Extract the (X, Y) coordinate from the center of the cell holding the provided text.  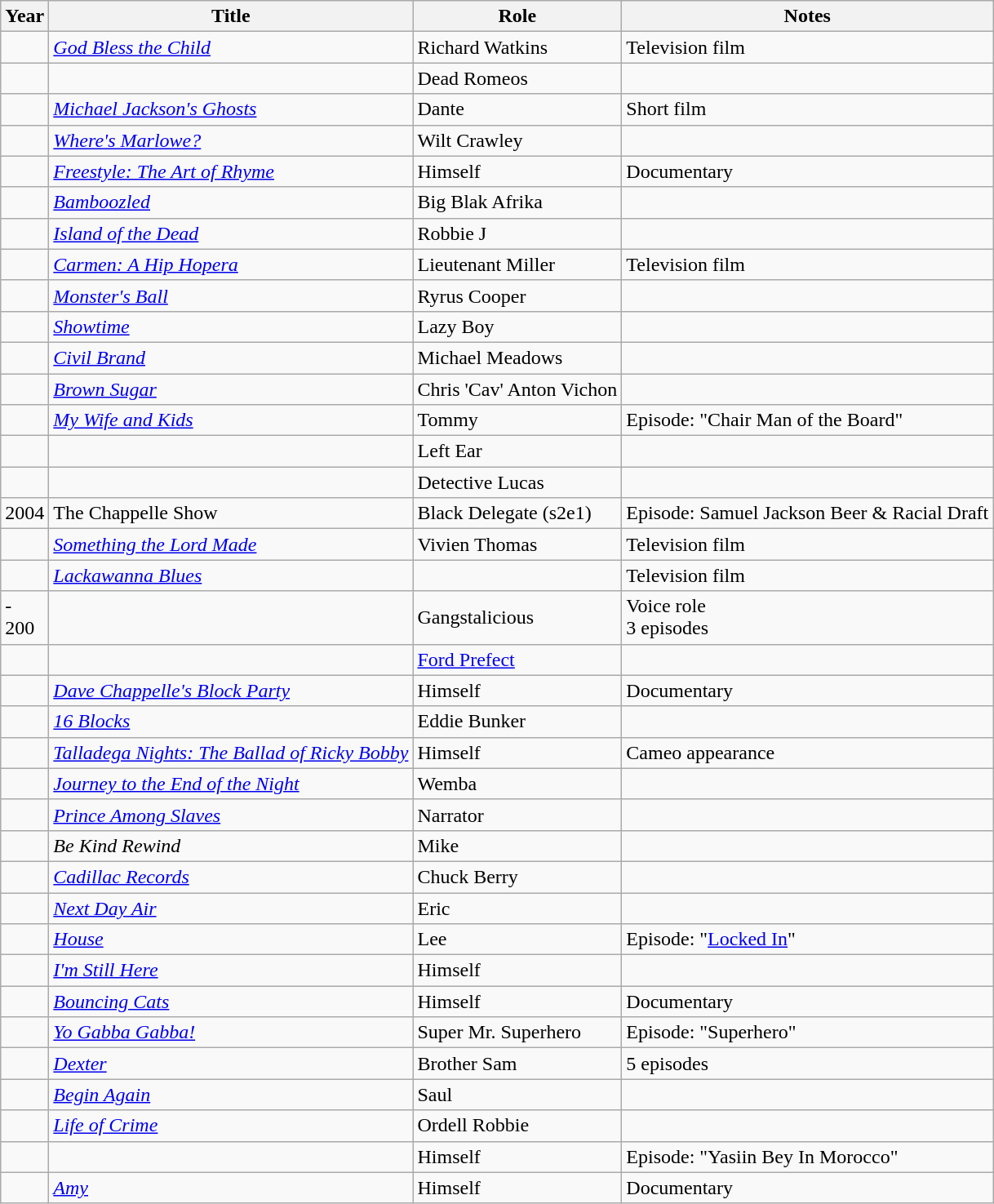
Brother Sam (517, 1064)
Life of Crime (231, 1126)
Talladega Nights: The Ballad of Ricky Bobby (231, 753)
Lackawanna Blues (231, 575)
Amy (231, 1188)
Yo Gabba Gabba! (231, 1033)
Left Ear (517, 451)
Episode: Samuel Jackson Beer & Racial Draft (808, 513)
Episode: "Chair Man of the Board" (808, 420)
Eric (517, 909)
Title (231, 16)
Civil Brand (231, 358)
Dead Romeos (517, 78)
Something the Lord Made (231, 544)
God Bless the Child (231, 47)
-200 (24, 617)
Where's Marlowe? (231, 140)
Wilt Crawley (517, 140)
Richard Watkins (517, 47)
Tommy (517, 420)
Dante (517, 109)
Begin Again (231, 1095)
Mike (517, 846)
Notes (808, 16)
Chris 'Cav' Anton Vichon (517, 389)
House (231, 940)
Chuck Berry (517, 877)
Lazy Boy (517, 327)
Super Mr. Superhero (517, 1033)
Ordell Robbie (517, 1126)
Saul (517, 1095)
Bouncing Cats (231, 1002)
Robbie J (517, 233)
Journey to the End of the Night (231, 784)
Carmen: A Hip Hopera (231, 264)
Ryrus Cooper (517, 295)
My Wife and Kids (231, 420)
Next Day Air (231, 909)
Cameo appearance (808, 753)
Bamboozled (231, 202)
Big Blak Afrika (517, 202)
Michael Meadows (517, 358)
Narrator (517, 815)
Island of the Dead (231, 233)
Monster's Ball (231, 295)
Year (24, 16)
Brown Sugar (231, 389)
The Chappelle Show (231, 513)
2004 (24, 513)
Lee (517, 940)
Michael Jackson's Ghosts (231, 109)
Cadillac Records (231, 877)
Dexter (231, 1064)
Wemba (517, 784)
Episode: "Yasiin Bey In Morocco" (808, 1157)
Episode: "Superhero" (808, 1033)
Vivien Thomas (517, 544)
Lieutenant Miller (517, 264)
Short film (808, 109)
Role (517, 16)
I'm Still Here (231, 971)
Freestyle: The Art of Rhyme (231, 171)
Black Delegate (s2e1) (517, 513)
Dave Chappelle's Block Party (231, 691)
Be Kind Rewind (231, 846)
Prince Among Slaves (231, 815)
Eddie Bunker (517, 722)
Gangstalicious (517, 617)
Ford Prefect (517, 660)
Episode: "Locked In" (808, 940)
Voice role3 episodes (808, 617)
Detective Lucas (517, 482)
16 Blocks (231, 722)
5 episodes (808, 1064)
Showtime (231, 327)
